Extract the (X, Y) coordinate from the center of the cell holding the provided text.  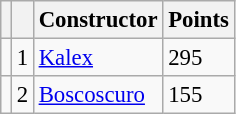
Kalex (98, 58)
155 (198, 95)
Points (198, 20)
295 (198, 58)
Boscoscuro (98, 95)
1 (22, 58)
2 (22, 95)
Constructor (98, 20)
